Return the (x, y) coordinate for the center point of the cell that contains the specified text.  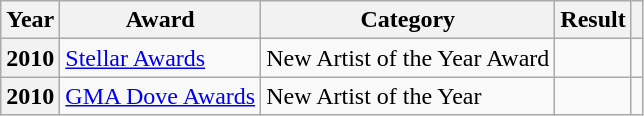
New Artist of the Year (408, 96)
Result (593, 20)
Year (30, 20)
GMA Dove Awards (160, 96)
Award (160, 20)
Stellar Awards (160, 58)
New Artist of the Year Award (408, 58)
Category (408, 20)
